Return [x, y] of the center of cell containing provided text 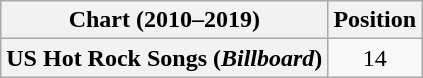
Chart (2010–2019) [164, 20]
14 [375, 58]
US Hot Rock Songs (Billboard) [164, 58]
Position [375, 20]
